Search for the cell housing the specified text and yield its [X, Y] center coordinate. 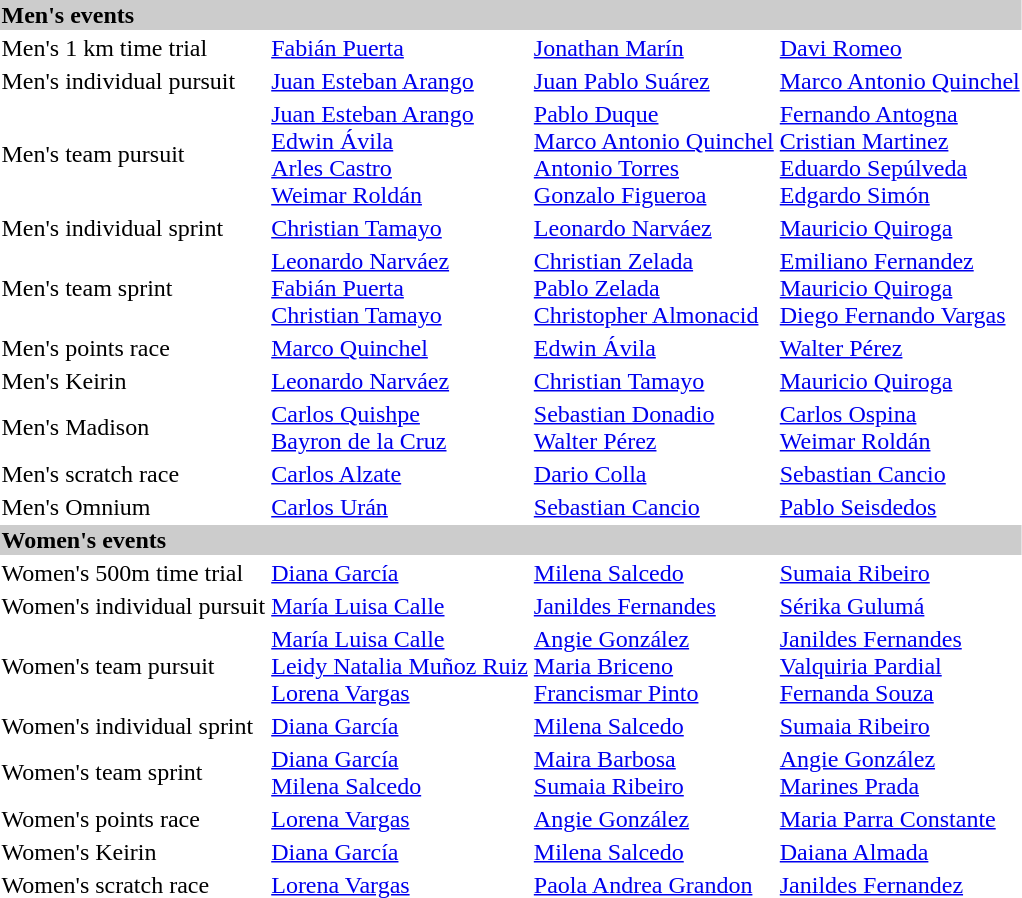
Juan Esteban Arango [400, 81]
Women's 500m time trial [134, 573]
Men's scratch race [134, 474]
Women's team sprint [134, 772]
Marco Quinchel [400, 348]
Juan Pablo Suárez [654, 81]
Angie González [654, 819]
Men's events [510, 15]
Men's Keirin [134, 381]
María Luisa Calle [400, 606]
Emiliano FernandezMauricio QuirogaDiego Fernando Vargas [900, 288]
Juan Esteban ArangoEdwin ÁvilaArles CastroWeimar Roldán [400, 154]
Carlos Urán [400, 507]
Angie GonzálezMaria BricenoFrancismar Pinto [654, 666]
Men's points race [134, 348]
Lorena Vargas [400, 819]
Men's 1 km time trial [134, 48]
Men's individual pursuit [134, 81]
Maira BarbosaSumaia Ribeiro [654, 772]
Diana GarcíaMilena Salcedo [400, 772]
Women's points race [134, 819]
Women's individual pursuit [134, 606]
Davi Romeo [900, 48]
Janildes Fernandes [654, 606]
Carlos QuishpeBayron de la Cruz [400, 428]
Leonardo NarváezFabián PuertaChristian Tamayo [400, 288]
María Luisa CalleLeidy Natalia Muñoz RuizLorena Vargas [400, 666]
Walter Pérez [900, 348]
Maria Parra Constante [900, 819]
Marco Antonio Quinchel [900, 81]
Men's team sprint [134, 288]
Women's events [510, 540]
Men's Omnium [134, 507]
Pablo Seisdedos [900, 507]
Sérika Gulumá [900, 606]
Men's individual sprint [134, 228]
Jonathan Marín [654, 48]
Carlos OspinaWeimar Roldán [900, 428]
Daiana Almada [900, 852]
Fabián Puerta [400, 48]
Christian ZeladaPablo ZeladaChristopher Almonacid [654, 288]
Carlos Alzate [400, 474]
Women's individual sprint [134, 726]
Pablo DuqueMarco Antonio QuinchelAntonio TorresGonzalo Figueroa [654, 154]
Men's team pursuit [134, 154]
Janildes FernandesValquiria PardialFernanda Souza [900, 666]
Edwin Ávila [654, 348]
Women's team pursuit [134, 666]
Women's Keirin [134, 852]
Sebastian DonadioWalter Pérez [654, 428]
Fernando AntognaCristian MartinezEduardo SepúlvedaEdgardo Simón [900, 154]
Angie GonzálezMarines Prada [900, 772]
Dario Colla [654, 474]
Men's Madison [134, 428]
